Pinpoint the cell where the given text exists, returning its (x, y) midpoint coordinate. 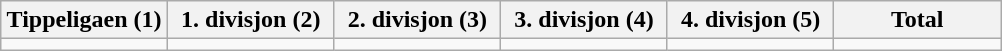
3. divisjon (4) (584, 20)
Total (918, 20)
Tippeligaen (1) (84, 20)
1. divisjon (2) (250, 20)
2. divisjon (3) (418, 20)
4. divisjon (5) (750, 20)
